Search for the cell housing the specified text and yield its (X, Y) center coordinate. 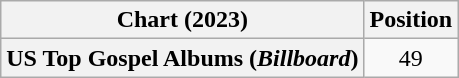
49 (411, 58)
Position (411, 20)
US Top Gospel Albums (Billboard) (182, 58)
Chart (2023) (182, 20)
